Determine the [x, y] coordinate at the center of the cell enclosing the given text.  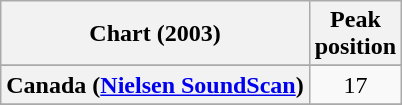
17 [355, 85]
Chart (2003) [155, 34]
Peakposition [355, 34]
Canada (Nielsen SoundScan) [155, 85]
